Identify which cell holds the provided text, then report its (x, y) central coordinate. 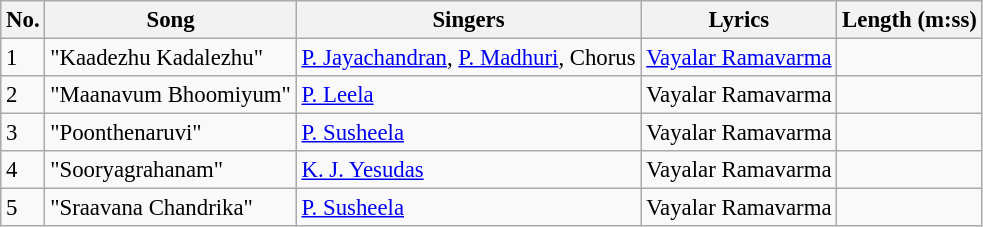
K. J. Yesudas (468, 170)
Lyrics (739, 20)
Singers (468, 20)
"Poonthenaruvi" (170, 133)
P. Leela (468, 95)
"Maanavum Bhoomiyum" (170, 95)
2 (23, 95)
4 (23, 170)
No. (23, 20)
"Kaadezhu Kadalezhu" (170, 58)
P. Jayachandran, P. Madhuri, Chorus (468, 58)
Length (m:ss) (910, 20)
1 (23, 58)
Song (170, 20)
"Sooryagrahanam" (170, 170)
3 (23, 133)
5 (23, 208)
"Sraavana Chandrika" (170, 208)
